Search for the cell housing the specified text and yield its [X, Y] center coordinate. 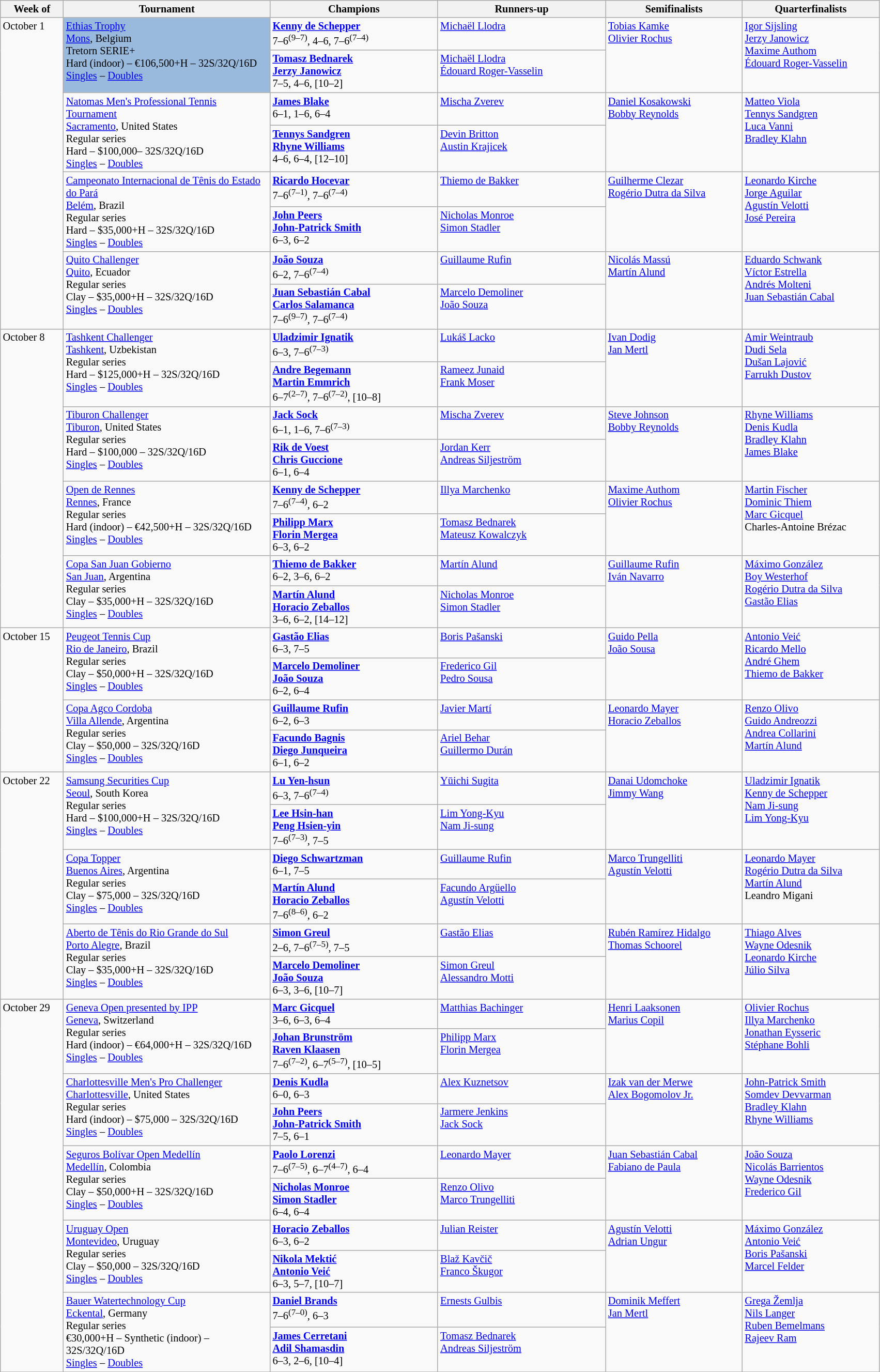
Matteo Viola Tennys Sandgren Luca Vanni Bradley Klahn [811, 132]
Uladzimir Ignatik6–3, 7–6(7–3) [354, 345]
Horacio Zeballos 6–3, 6–2 [354, 1236]
Jarmere Jenkins Jack Sock [522, 1124]
October 15 [32, 700]
Rhyne Williams Denis Kudla Bradley Klahn James Blake [811, 444]
Simon Greul2–6, 7–6(7–5), 7–5 [354, 940]
James Blake 6–1, 1–6, 6–4 [354, 109]
Renzo Olivo Marco Trungelliti [522, 1199]
Daniel Kosakowski Bobby Reynolds [674, 132]
Paolo Lorenzi 7–6(7–5), 6–7(4–7), 6–4 [354, 1162]
Grega Žemlja Nils Langer Ruben Bemelmans Rajeev Ram [811, 1332]
Martín Alund Horacio Zeballos 3–6, 6–2, [14–12] [354, 607]
Ariel Behar Guillermo Durán [522, 751]
Bauer Watertechnology Cup Eckental, GermanyRegular series€30,000+H – Synthetic (indoor) – 32S/32Q/16DSingles – Doubles [167, 1332]
Kenny de Schepper 7–6(9–7), 4–6, 7–6(7–4) [354, 34]
Gastão Elias [522, 940]
Renzo Olivo Guido Andreozzi Andrea Collarini Martín Alund [811, 736]
Rik de Voest Chris Guccione 6–1, 6–4 [354, 460]
Izak van der Merwe Alex Bogomolov Jr. [674, 1109]
Máximo González Boy Westerhof Rogério Dutra da Silva Gastão Elias [811, 591]
Javier Martí [522, 715]
Leonardo Mayer Rogério Dutra da Silva Martín Alund Leandro Migani [811, 887]
Seguros Bolívar Open Medellín Medellín, ColombiaRegular seriesClay – $50,000+H – 32S/32Q/16DSingles – Doubles [167, 1183]
Daniel Brands7–6(7–0), 6–3 [354, 1310]
Gastão Elias6–3, 7–5 [354, 643]
Leonardo Mayer [522, 1162]
Leonardo Mayer Horacio Zeballos [674, 736]
João Souza Nicolás Barrientos Wayne Odesnik Frederico Gil [811, 1183]
Open de Rennes Rennes, FranceRegular seriesHard (indoor) – €42,500+H – 32S/32Q/16DSingles – Doubles [167, 518]
João Souza 6–2, 7–6(7–4) [354, 268]
Ernests Gulbis [522, 1310]
Tournament [167, 9]
Quarterfinalists [811, 9]
Jack Sock 6–1, 1–6, 7–6(7–3) [354, 423]
Tomasz Bednarek Andreas Siljeström [522, 1349]
Juan Sebastián Cabal Carlos Salamanca 7–6(9–7), 7–6(7–4) [354, 306]
Steve Johnson Bobby Reynolds [674, 444]
October 8 [32, 478]
James Cerretani Adil Shamasdin6–3, 2–6, [10–4] [354, 1349]
Ivan Dodig Jan Mertl [674, 368]
Simon Greul Alessandro Motti [522, 978]
Igor Sijsling Jerzy Janowicz Maxime Authom Édouard Roger-Vasselin [811, 55]
Michaël Llodra Édouard Roger-Vasselin [522, 71]
Samsung Securities CupSeoul, South KoreaRegular seriesHard – $100,000+H – 32S/32Q/16DSingles – Doubles [167, 811]
Martin Fischer Dominic Thiem Marc Gicquel Charles-Antoine Brézac [811, 518]
Leonardo Kirche Jorge Aguilar Agustín Velotti José Pereira [811, 211]
Copa Topper Buenos Aires, ArgentinaRegular seriesClay – $75,000 – 32S/32Q/16DSingles – Doubles [167, 887]
Illya Marchenko [522, 497]
Lukáš Lacko [522, 345]
Tobias Kamke Olivier Rochus [674, 55]
Marcelo Demoliner João Souza 6–3, 3–6, [10–7] [354, 978]
Julian Reister [522, 1236]
Denis Kudla 6–0, 6–3 [354, 1089]
October 1 [32, 173]
Kenny de Schepper7–6(7–4), 6–2 [354, 497]
Tomasz Bednarek Mateusz Kowalczyk [522, 535]
Copa San Juan Gobierno San Juan, ArgentinaRegular seriesClay – $35,000+H – 32S/32Q/16DSingles – Doubles [167, 591]
Uruguay Open Montevideo, UruguayRegular seriesClay – $50,000 – 32S/32Q/16DSingles – Doubles [167, 1256]
Facundo Argüello Agustín Velotti [522, 902]
Marco Trungelliti Agustín Velotti [674, 887]
Uladzimir Ignatik Kenny de Schepper Nam Ji-sung Lim Yong-Kyu [811, 811]
Tiburon Challenger Tiburon, United StatesRegular seriesHard – $100,000 – 32S/32Q/16DSingles – Doubles [167, 444]
Amir Weintraub Dudi Sela Dušan Lajović Farrukh Dustov [811, 368]
October 29 [32, 1185]
Marcelo Demoliner João Souza [522, 306]
Dominik Meffert Jan Mertl [674, 1332]
Natomas Men's Professional Tennis Tournament Sacramento, United StatesRegular seriesHard – $100,000– 32S/32Q/16DSingles – Doubles [167, 132]
Tomasz Bednarek Jerzy Janowicz 7–5, 4–6, [10–2] [354, 71]
Alex Kuznetsov [522, 1089]
Thiemo de Bakker [522, 189]
Jordan Kerr Andreas Siljeström [522, 460]
Marc Gicquel3–6, 6–3, 6–4 [354, 1014]
Semifinalists [674, 9]
Lee Hsin-han Peng Hsien-yin 7–6(7–3), 7–5 [354, 827]
Tennys Sandgren Rhyne Williams 4–6, 6–4, [12–10] [354, 148]
Philipp Marx Florin Mergea [522, 1051]
Marcelo Demoliner João Souza 6–2, 6–4 [354, 679]
Frederico Gil Pedro Sousa [522, 679]
Guido Pella João Sousa [674, 664]
Week of [32, 9]
Thiemo de Bakker 6–2, 3–6, 6–2 [354, 571]
Philipp Marx Florin Mergea6–3, 6–2 [354, 535]
Nicolás Massú Martín Alund [674, 290]
Lim Yong-Kyu Nam Ji-sung [522, 827]
Danai Udomchoke Jimmy Wang [674, 811]
Guillaume Rufin6–2, 6–3 [354, 715]
Henri Laaksonen Marius Copil [674, 1036]
Thiago Alves Wayne Odesnik Leonardo Kirche Júlio Silva [811, 962]
Ethias Trophy Mons, BelgiumTretorn SERIE+ Hard (indoor) – €106,500+H – 32S/32Q/16DSingles – Doubles [167, 55]
Martín Alund Horacio Zeballos 7–6(8–6), 6–2 [354, 902]
Nicholas Monroe Simon Stadler 6–4, 6–4 [354, 1199]
Geneva Open presented by IPP Geneva, SwitzerlandRegular seriesHard (indoor) – €64,000+H – 32S/32Q/16DSingles – Doubles [167, 1036]
Diego Schwartzman6–1, 7–5 [354, 864]
Blaž Kavčič Franco Škugor [522, 1271]
Champions [354, 9]
Rameez Junaid Frank Moser [522, 384]
Quito Challenger Quito, EcuadorRegular seriesClay – $35,000+H – 32S/32Q/16DSingles – Doubles [167, 290]
Charlottesville Men's Pro Challenger Charlottesville, United StatesRegular seriesHard (indoor) – $75,000 – 32S/32Q/16DSingles – Doubles [167, 1109]
Antonio Veić Ricardo Mello André Ghem Thiemo de Bakker [811, 664]
Agustín Velotti Adrian Ungur [674, 1256]
Aberto de Tênis do Rio Grande do Sul Porto Alegre, BrazilRegular seriesClay – $35,000+H – 32S/32Q/16DSingles – Doubles [167, 962]
Guillaume Rufin Iván Navarro [674, 591]
Máximo González Antonio Veić Boris Pašanski Marcel Felder [811, 1256]
Eduardo Schwank Víctor Estrella Andrés Molteni Juan Sebastián Cabal [811, 290]
Matthias Bachinger [522, 1014]
Yūichi Sugita [522, 788]
Maxime Authom Olivier Rochus [674, 518]
Juan Sebastián Cabal Fabiano de Paula [674, 1183]
October 22 [32, 885]
Guilherme Clezar Rogério Dutra da Silva [674, 211]
John Peers John-Patrick Smith 6–3, 6–2 [354, 228]
Copa Agco Cordoba Villa Allende, ArgentinaRegular seriesClay – $50,000 – 32S/32Q/16DSingles – Doubles [167, 736]
Lu Yen-hsun 6–3, 7–6(7–4) [354, 788]
Boris Pašanski [522, 643]
Martín Alund [522, 571]
Michaël Llodra [522, 34]
Peugeot Tennis Cup Rio de Janeiro, BrazilRegular seriesClay – $50,000+H – 32S/32Q/16DSingles – Doubles [167, 664]
Andre Begemann Martin Emmrich6–7(2–7), 7–6(7–2), [10–8] [354, 384]
Tashkent Challenger Tashkent, UzbekistanRegular seriesHard – $125,000+H – 32S/32Q/16DSingles – Doubles [167, 368]
Devin Britton Austin Krajicek [522, 148]
Facundo Bagnis Diego Junqueira 6–1, 6–2 [354, 751]
Nikola Mektić Antonio Veić 6–3, 5–7, [10–7] [354, 1271]
Rubén Ramírez Hidalgo Thomas Schoorel [674, 962]
Campeonato Internacional de Tênis do Estado do Pará Belém, BrazilRegular seriesHard – $35,000+H – 32S/32Q/16DSingles – Doubles [167, 211]
Johan Brunström Raven Klaasen7–6(7–2), 6–7(5–7), [10–5] [354, 1051]
Olivier Rochus Illya Marchenko Jonathan Eysseric Stéphane Bohli [811, 1036]
John Peers John-Patrick Smith 7–5, 6–1 [354, 1124]
John-Patrick Smith Somdev Devvarman Bradley Klahn Rhyne Williams [811, 1109]
Ricardo Hocevar7–6(7–1), 7–6(7–4) [354, 189]
Runners-up [522, 9]
